Locate the cell with the specified text and output its (x, y) center coordinate. 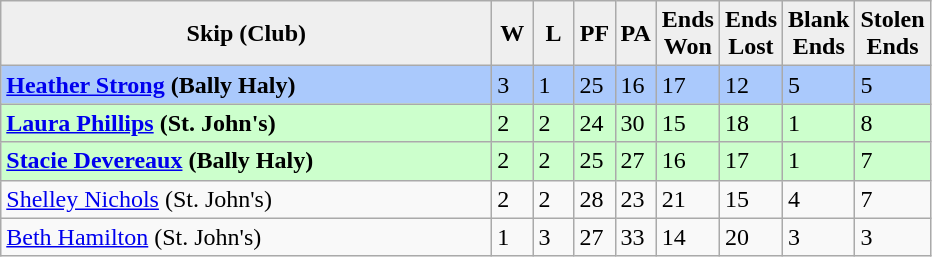
Stacie Devereaux (Bally Haly) (246, 161)
21 (688, 199)
24 (594, 123)
Beth Hamilton (St. John's) (246, 237)
L (554, 34)
Heather Strong (Bally Haly) (246, 85)
Laura Phillips (St. John's) (246, 123)
Shelley Nichols (St. John's) (246, 199)
W (512, 34)
Ends Won (688, 34)
12 (750, 85)
23 (636, 199)
33 (636, 237)
18 (750, 123)
20 (750, 237)
4 (819, 199)
14 (688, 237)
30 (636, 123)
Stolen Ends (892, 34)
PF (594, 34)
8 (892, 123)
28 (594, 199)
Blank Ends (819, 34)
Ends Lost (750, 34)
PA (636, 34)
Skip (Club) (246, 34)
